For the text-containing cell, return its midpoint in (x, y) coordinate format. 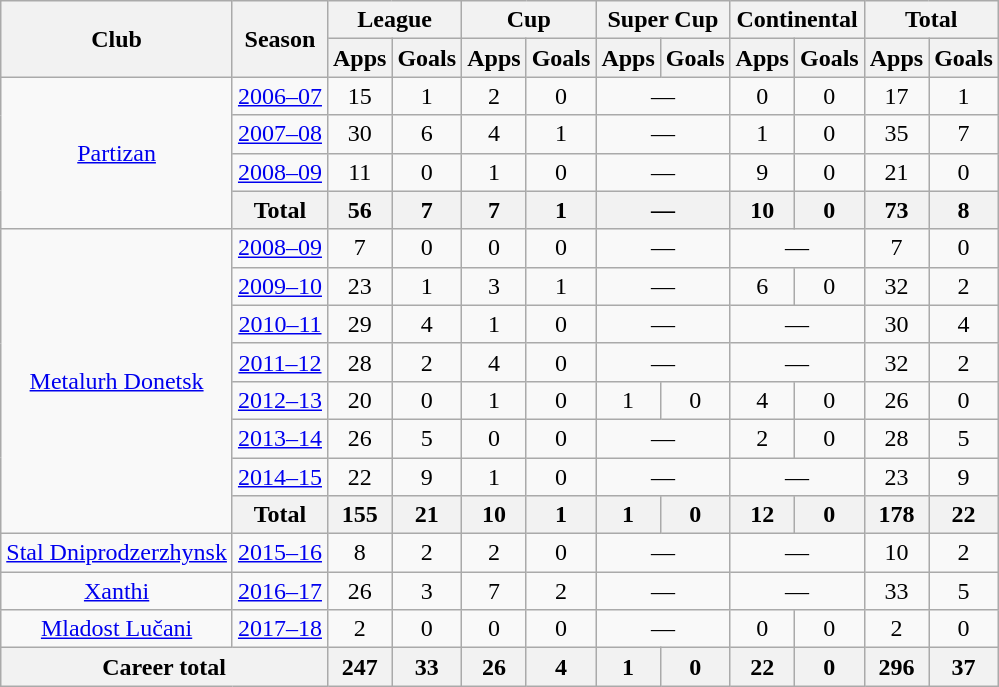
Cup (529, 20)
155 (359, 515)
2012–13 (280, 400)
29 (359, 324)
12 (762, 515)
2006–07 (280, 96)
2011–12 (280, 362)
Partizan (117, 153)
15 (359, 96)
2016–17 (280, 591)
Super Cup (663, 20)
73 (896, 210)
2014–15 (280, 477)
35 (896, 134)
2009–10 (280, 286)
2010–11 (280, 324)
Continental (797, 20)
2015–16 (280, 553)
178 (896, 515)
2007–08 (280, 134)
Mladost Lučani (117, 629)
Career total (164, 667)
2017–18 (280, 629)
Stal Dniprodzerzhynsk (117, 553)
Xanthi (117, 591)
2013–14 (280, 438)
League (394, 20)
Season (280, 39)
20 (359, 400)
Club (117, 39)
296 (896, 667)
11 (359, 172)
56 (359, 210)
17 (896, 96)
247 (359, 667)
37 (964, 667)
Metalurh Donetsk (117, 381)
